Identify which cell holds the provided text, then report its [x, y] central coordinate. 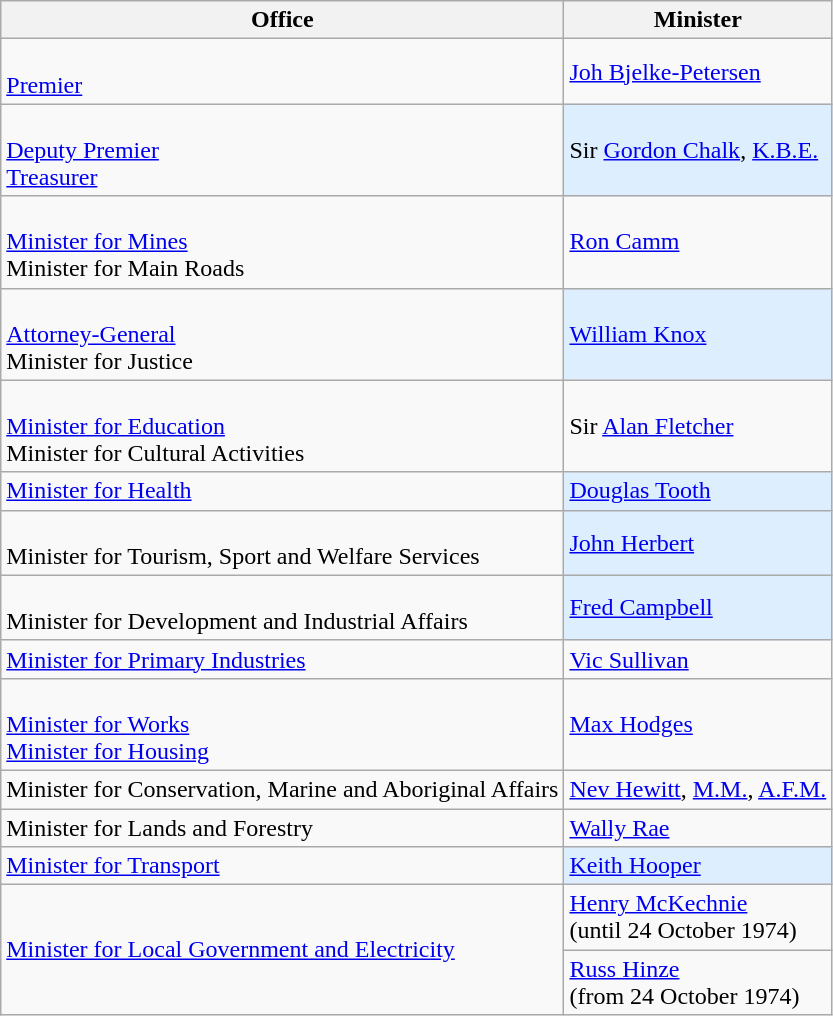
Nev Hewitt, M.M., A.F.M. [698, 789]
Ron Camm [698, 242]
Premier [282, 72]
Minister for Education Minister for Cultural Activities [282, 426]
Minister for Health [282, 491]
Minister for Local Government and Electricity [282, 950]
Minister for Mines Minister for Main Roads [282, 242]
Wally Rae [698, 827]
William Knox [698, 334]
Russ Hinze(from 24 October 1974) [698, 982]
Minister for Transport [282, 866]
John Herbert [698, 542]
Vic Sullivan [698, 659]
Fred Campbell [698, 608]
Office [282, 20]
Minister for Conservation, Marine and Aboriginal Affairs [282, 789]
Attorney-General Minister for Justice [282, 334]
Max Hodges [698, 724]
Deputy Premier Treasurer [282, 150]
Minister for Development and Industrial Affairs [282, 608]
Minister for Tourism, Sport and Welfare Services [282, 542]
Sir Gordon Chalk, K.B.E. [698, 150]
Minister for Primary Industries [282, 659]
Minister for Works Minister for Housing [282, 724]
Keith Hooper [698, 866]
Joh Bjelke-Petersen [698, 72]
Minister for Lands and Forestry [282, 827]
Douglas Tooth [698, 491]
Sir Alan Fletcher [698, 426]
Minister [698, 20]
Henry McKechnie(until 24 October 1974) [698, 918]
